Search for the cell housing the specified text and yield its (X, Y) center coordinate. 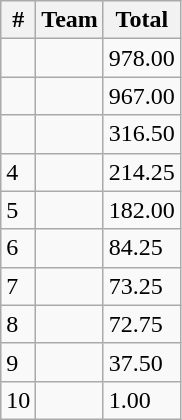
4 (18, 172)
214.25 (142, 172)
10 (18, 400)
37.50 (142, 362)
9 (18, 362)
84.25 (142, 248)
Total (142, 20)
# (18, 20)
182.00 (142, 210)
72.75 (142, 324)
7 (18, 286)
978.00 (142, 58)
316.50 (142, 134)
8 (18, 324)
1.00 (142, 400)
967.00 (142, 96)
73.25 (142, 286)
5 (18, 210)
6 (18, 248)
Team (70, 20)
